Return the (x, y) coordinate for the center point of the cell that contains the specified text.  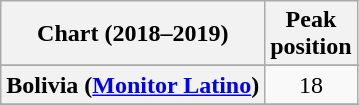
Chart (2018–2019) (133, 34)
Bolivia (Monitor Latino) (133, 85)
Peak position (311, 34)
18 (311, 85)
